Scan for the cell matching the given text and deliver its [x, y] coordinate at center. 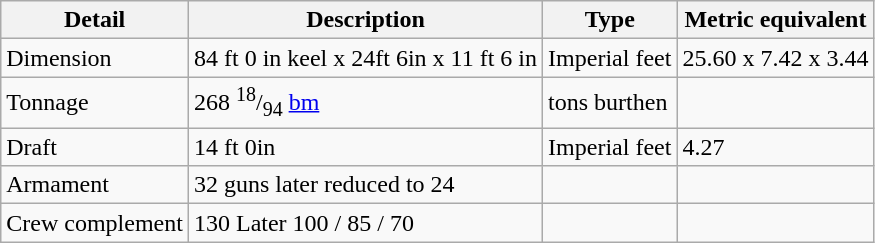
268 18/94 bm [365, 102]
4.27 [776, 147]
130 Later 100 / 85 / 70 [365, 223]
Crew complement [95, 223]
tons burthen [610, 102]
84 ft 0 in keel x 24ft 6in x 11 ft 6 in [365, 58]
Type [610, 20]
Description [365, 20]
Metric equivalent [776, 20]
Dimension [95, 58]
Draft [95, 147]
Detail [95, 20]
Armament [95, 185]
Tonnage [95, 102]
14 ft 0in [365, 147]
25.60 x 7.42 x 3.44 [776, 58]
32 guns later reduced to 24 [365, 185]
